Search for the cell housing the specified text and yield its (X, Y) center coordinate. 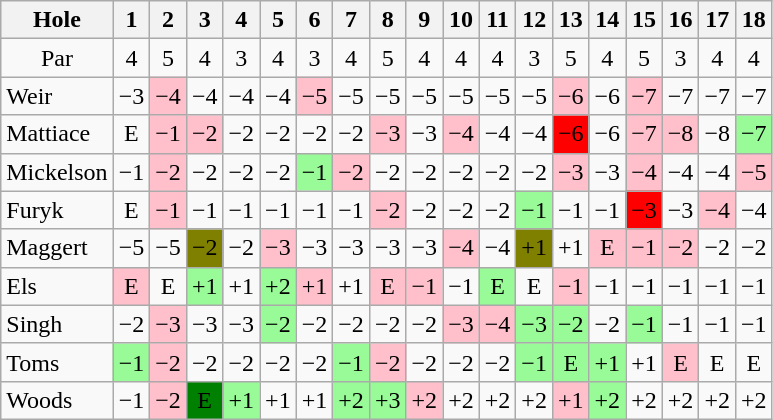
Mattiace (57, 134)
9 (424, 20)
Woods (57, 400)
10 (462, 20)
Els (57, 286)
Hole (57, 20)
11 (498, 20)
16 (680, 20)
7 (352, 20)
6 (314, 20)
Par (57, 58)
8 (388, 20)
Singh (57, 324)
18 (754, 20)
12 (534, 20)
1 (132, 20)
17 (718, 20)
Maggert (57, 248)
2 (168, 20)
Furyk (57, 210)
Weir (57, 96)
13 (570, 20)
+3 (388, 400)
Mickelson (57, 172)
Toms (57, 362)
14 (608, 20)
15 (644, 20)
